Capture the cell that displays the provided text and extract its [X, Y] central coordinate. 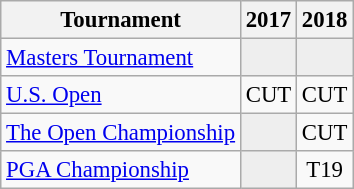
The Open Championship [121, 133]
PGA Championship [121, 170]
Tournament [121, 20]
U.S. Open [121, 95]
Masters Tournament [121, 58]
2018 [325, 20]
T19 [325, 170]
2017 [268, 20]
